Output the (X, Y) coordinate of the center of the cell containing the given text.  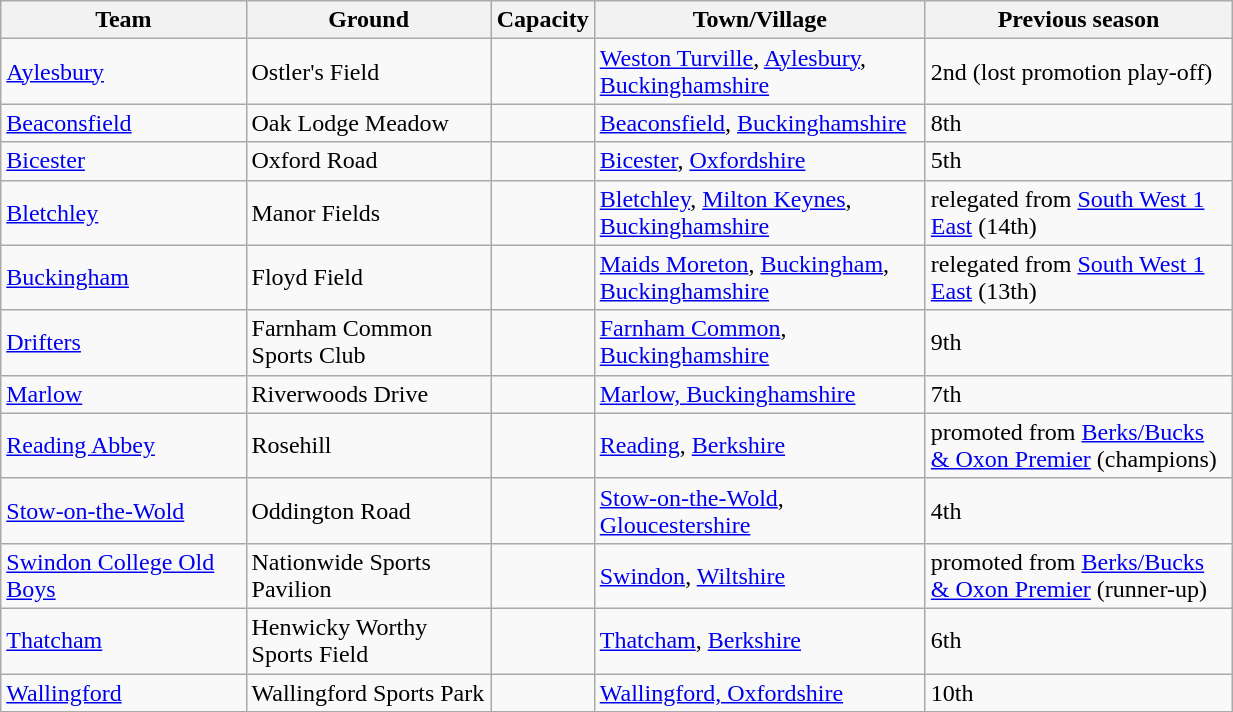
Bicester (124, 161)
Riverwoods Drive (368, 394)
Swindon, Wiltshire (760, 576)
2nd (lost promotion play-off) (1078, 72)
Marlow, Buckinghamshire (760, 394)
Reading Abbey (124, 446)
Oxford Road (368, 161)
Weston Turville, Aylesbury, Buckinghamshire (760, 72)
Aylesbury (124, 72)
Marlow (124, 394)
Rosehill (368, 446)
Oak Lodge Meadow (368, 123)
6th (1078, 640)
Drifters (124, 342)
Capacity (542, 20)
Maids Moreton, Buckingham, Buckinghamshire (760, 278)
Ground (368, 20)
7th (1078, 394)
relegated from South West 1 East (13th) (1078, 278)
Buckingham (124, 278)
Nationwide Sports Pavilion (368, 576)
Wallingford Sports Park (368, 693)
Farnham Common Sports Club (368, 342)
Team (124, 20)
5th (1078, 161)
Beaconsfield (124, 123)
Thatcham (124, 640)
Stow-on-the-Wold (124, 510)
Oddington Road (368, 510)
promoted from Berks/Bucks & Oxon Premier (champions) (1078, 446)
Wallingford (124, 693)
Farnham Common, Buckinghamshire (760, 342)
Wallingford, Oxfordshire (760, 693)
9th (1078, 342)
8th (1078, 123)
Bletchley, Milton Keynes, Buckinghamshire (760, 212)
Henwicky Worthy Sports Field (368, 640)
10th (1078, 693)
Reading, Berkshire (760, 446)
Ostler's Field (368, 72)
Bletchley (124, 212)
Previous season (1078, 20)
Stow-on-the-Wold, Gloucestershire (760, 510)
Town/Village (760, 20)
promoted from Berks/Bucks & Oxon Premier (runner-up) (1078, 576)
Beaconsfield, Buckinghamshire (760, 123)
Thatcham, Berkshire (760, 640)
Swindon College Old Boys (124, 576)
Floyd Field (368, 278)
relegated from South West 1 East (14th) (1078, 212)
Bicester, Oxfordshire (760, 161)
4th (1078, 510)
Manor Fields (368, 212)
